Return (x, y) of the center of cell containing provided text 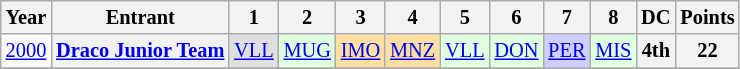
4th (656, 51)
DC (656, 17)
2000 (26, 51)
6 (516, 17)
1 (254, 17)
2 (308, 17)
MNZ (412, 51)
Draco Junior Team (140, 51)
MIS (613, 51)
22 (707, 51)
MUG (308, 51)
4 (412, 17)
5 (464, 17)
PER (566, 51)
8 (613, 17)
Year (26, 17)
IMO (360, 51)
3 (360, 17)
Entrant (140, 17)
7 (566, 17)
Points (707, 17)
DON (516, 51)
